From the cell containing the given text, extract its center point as (X, Y) coordinate. 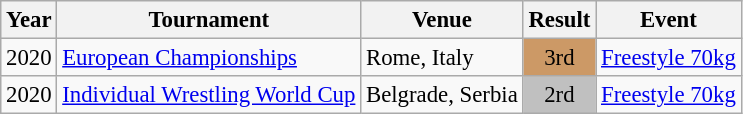
European Championships (209, 58)
Rome, Italy (442, 58)
Venue (442, 20)
Year (29, 20)
Belgrade, Serbia (442, 95)
2rd (560, 95)
3rd (560, 58)
Individual Wrestling World Cup (209, 95)
Tournament (209, 20)
Event (668, 20)
Result (560, 20)
